Determine the (x, y) coordinate at the center of the cell enclosing the given text.  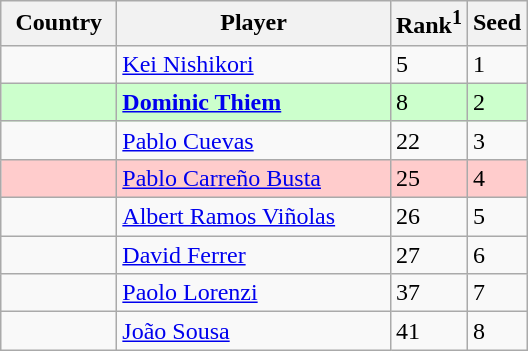
41 (428, 331)
37 (428, 293)
26 (428, 217)
Paolo Lorenzi (254, 293)
3 (496, 140)
Albert Ramos Viñolas (254, 217)
25 (428, 178)
João Sousa (254, 331)
Kei Nishikori (254, 64)
7 (496, 293)
27 (428, 255)
Player (254, 24)
1 (496, 64)
Rank1 (428, 24)
Seed (496, 24)
Pablo Carreño Busta (254, 178)
Dominic Thiem (254, 102)
2 (496, 102)
22 (428, 140)
David Ferrer (254, 255)
4 (496, 178)
Country (59, 24)
6 (496, 255)
Pablo Cuevas (254, 140)
